Search for the cell housing the specified text and yield its [x, y] center coordinate. 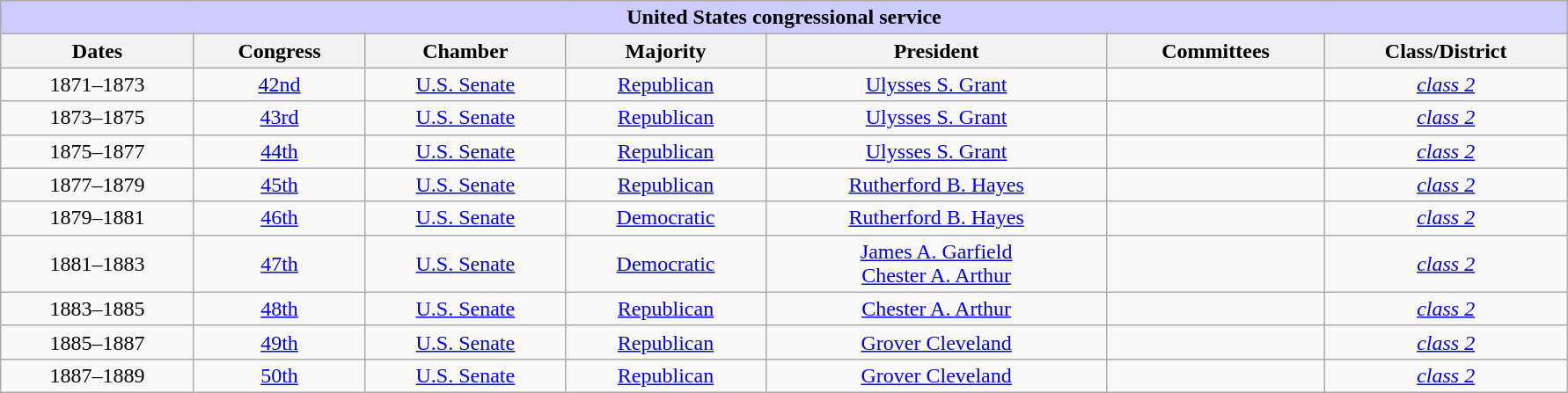
Majority [665, 51]
1871–1873 [98, 84]
43rd [279, 118]
1885–1887 [98, 342]
1883–1885 [98, 309]
49th [279, 342]
50th [279, 375]
42nd [279, 84]
Committees [1216, 51]
47th [279, 264]
United States congressional service [785, 18]
1881–1883 [98, 264]
President [936, 51]
45th [279, 185]
James A. GarfieldChester A. Arthur [936, 264]
48th [279, 309]
44th [279, 151]
46th [279, 218]
1879–1881 [98, 218]
1873–1875 [98, 118]
1877–1879 [98, 185]
Chamber [465, 51]
Congress [279, 51]
1887–1889 [98, 375]
Dates [98, 51]
Class/District [1446, 51]
Chester A. Arthur [936, 309]
1875–1877 [98, 151]
